Determine the (X, Y) coordinate at the center of the cell enclosing the given text.  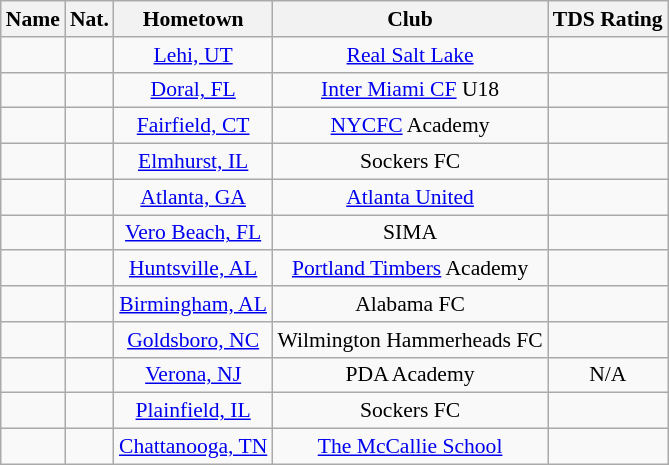
SIMA (410, 233)
Portland Timbers Academy (410, 269)
Doral, FL (193, 90)
Club (410, 19)
Wilmington Hammerheads FC (410, 340)
Alabama FC (410, 304)
Real Salt Lake (410, 55)
Goldsboro, NC (193, 340)
Fairfield, CT (193, 126)
Elmhurst, IL (193, 162)
TDS Rating (608, 19)
Verona, NJ (193, 375)
The McCallie School (410, 447)
Atlanta United (410, 197)
PDA Academy (410, 375)
Plainfield, IL (193, 411)
Inter Miami CF U18 (410, 90)
Atlanta, GA (193, 197)
Huntsville, AL (193, 269)
Vero Beach, FL (193, 233)
Chattanooga, TN (193, 447)
Hometown (193, 19)
NYCFC Academy (410, 126)
Nat. (90, 19)
N/A (608, 375)
Birmingham, AL (193, 304)
Name (33, 19)
Lehi, UT (193, 55)
